Find where the given text appears and provide that cell's center as [X, Y] coordinate. 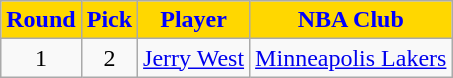
2 [109, 58]
Pick [109, 20]
Round [41, 20]
Jerry West [194, 58]
NBA Club [351, 20]
1 [41, 58]
Minneapolis Lakers [351, 58]
Player [194, 20]
